Extract the (X, Y) coordinate from the center of the cell holding the provided text.  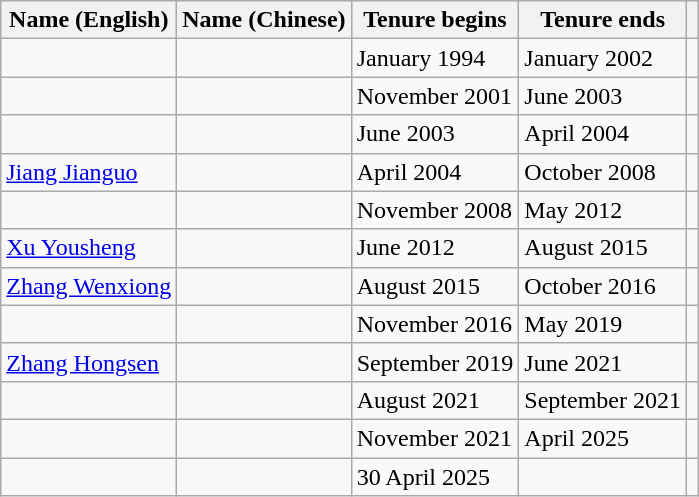
August 2021 (435, 400)
June 2012 (435, 248)
November 2001 (435, 96)
Zhang Wenxiong (89, 286)
January 1994 (435, 58)
January 2002 (603, 58)
October 2008 (603, 172)
30 April 2025 (435, 477)
November 2016 (435, 324)
Jiang Jianguo (89, 172)
Tenure ends (603, 20)
Xu Yousheng (89, 248)
September 2019 (435, 362)
May 2012 (603, 210)
November 2021 (435, 438)
Name (Chinese) (264, 20)
October 2016 (603, 286)
Name (English) (89, 20)
June 2021 (603, 362)
November 2008 (435, 210)
Tenure begins (435, 20)
Zhang Hongsen (89, 362)
May 2019 (603, 324)
September 2021 (603, 400)
April 2025 (603, 438)
